Output the [x, y] coordinate of the center of the cell containing the given text.  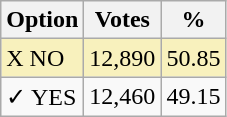
12,460 [122, 97]
% [194, 20]
50.85 [194, 58]
✓ YES [42, 97]
X NO [42, 58]
12,890 [122, 58]
49.15 [194, 97]
Option [42, 20]
Votes [122, 20]
